Return the (X, Y) coordinate for the center point of the cell that contains the specified text.  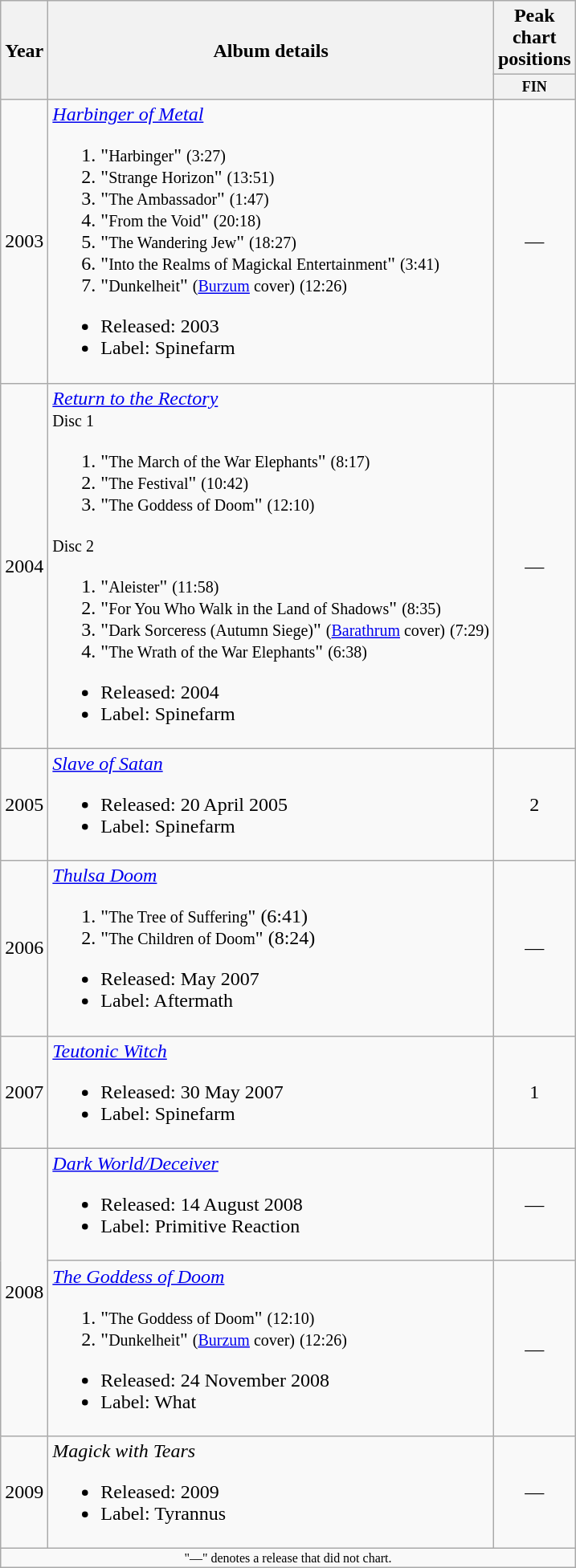
Dark World/DeceiverReleased: 14 August 2008Label: Primitive Reaction (272, 1204)
2008 (24, 1292)
2009 (24, 1492)
1 (534, 1092)
Peak chart positions (534, 38)
2005 (24, 804)
FIN (534, 87)
Teutonic WitchReleased: 30 May 2007Label: Spinefarm (272, 1092)
Magick with TearsReleased: 2009Label: Tyrannus (272, 1492)
Thulsa Doom"The Tree of Suffering" (6:41)"The Children of Doom" (8:24)Released: May 2007Label: Aftermath (272, 948)
2004 (24, 565)
Album details (272, 50)
The Goddess of Doom"The Goddess of Doom" (12:10)"Dunkelheit" (Burzum cover) (12:26)Released: 24 November 2008Label: What (272, 1348)
Slave of SatanReleased: 20 April 2005Label: Spinefarm (272, 804)
2 (534, 804)
2007 (24, 1092)
"—" denotes a release that did not chart. (288, 1558)
2003 (24, 241)
Year (24, 50)
2006 (24, 948)
